Return the (X, Y) coordinate for the center point of the cell that contains the specified text.  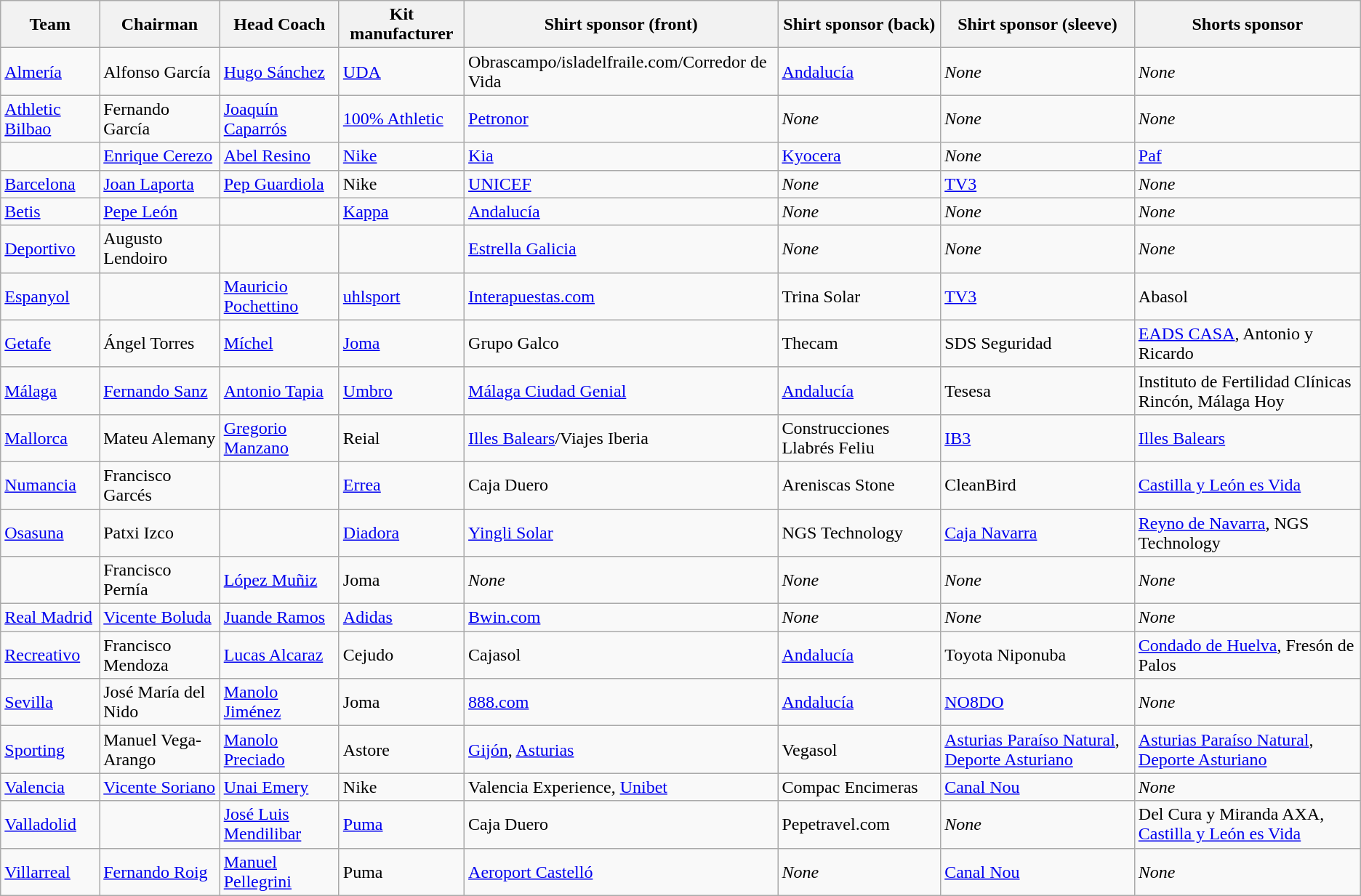
Joaquín Caparrós (279, 119)
Barcelona (50, 184)
Vicente Soriano (160, 787)
Cejudo (401, 655)
Ángel Torres (160, 343)
Francisco Garcés (160, 485)
Cajasol (621, 655)
UDA (401, 71)
NGS Technology (859, 532)
Toyota Niponuba (1038, 655)
Valencia (50, 787)
Fernando Sanz (160, 391)
Manuel Vega-Arango (160, 750)
Compac Encimeras (859, 787)
Lucas Alcaraz (279, 655)
Pep Guardiola (279, 184)
Petronor (621, 119)
Head Coach (279, 25)
Villarreal (50, 872)
Osasuna (50, 532)
Areniscas Stone (859, 485)
Getafe (50, 343)
Athletic Bilbao (50, 119)
Patxi Izco (160, 532)
López Muñiz (279, 580)
Trina Solar (859, 296)
Kyocera (859, 156)
Reial (401, 437)
Joan Laporta (160, 184)
Team (50, 25)
IB3 (1038, 437)
Málaga (50, 391)
Espanyol (50, 296)
Fernando Roig (160, 872)
Kia (621, 156)
Mallorca (50, 437)
Mauricio Pochettino (279, 296)
NO8DO (1038, 702)
Illes Balears/Viajes Iberia (621, 437)
Chairman (160, 25)
Almería (50, 71)
Tesesa (1038, 391)
José Luis Mendilibar (279, 824)
Antonio Tapia (279, 391)
Paf (1248, 156)
Estrella Galicia (621, 249)
Abel Resino (279, 156)
Adidas (401, 618)
Pepe León (160, 211)
Yingli Solar (621, 532)
Vegasol (859, 750)
Umbro (401, 391)
Enrique Cerezo (160, 156)
Condado de Huelva, Fresón de Palos (1248, 655)
888.com (621, 702)
Pepetravel.com (859, 824)
Illes Balears (1248, 437)
Shorts sponsor (1248, 25)
Manolo Preciado (279, 750)
Manolo Jiménez (279, 702)
Aeroport Castelló (621, 872)
100% Athletic (401, 119)
Reyno de Navarra, NGS Technology (1248, 532)
Diadora (401, 532)
Manuel Pellegrini (279, 872)
Caja Navarra (1038, 532)
Castilla y León es Vida (1248, 485)
Interapuestas.com (621, 296)
Numancia (50, 485)
Obrascampo/isladelfraile.com/Corredor de Vida (621, 71)
Valladolid (50, 824)
Betis (50, 211)
Deportivo (50, 249)
Grupo Galco (621, 343)
Augusto Lendoiro (160, 249)
Míchel (279, 343)
Sevilla (50, 702)
Real Madrid (50, 618)
UNICEF (621, 184)
Construcciones Llabrés Feliu (859, 437)
José María del Nido (160, 702)
Shirt sponsor (front) (621, 25)
Fernando García (160, 119)
Sporting (50, 750)
Francisco Pernía (160, 580)
Francisco Mendoza (160, 655)
Kappa (401, 211)
Alfonso García (160, 71)
Valencia Experience, Unibet (621, 787)
Juande Ramos (279, 618)
Instituto de Fertilidad Clínicas Rincón, Málaga Hoy (1248, 391)
SDS Seguridad (1038, 343)
Del Cura y Miranda AXA, Castilla y León es Vida (1248, 824)
EADS CASA, Antonio y Ricardo (1248, 343)
Málaga Ciudad Genial (621, 391)
CleanBird (1038, 485)
Unai Emery (279, 787)
Mateu Alemany (160, 437)
Shirt sponsor (back) (859, 25)
Hugo Sánchez (279, 71)
Errea (401, 485)
Thecam (859, 343)
Astore (401, 750)
uhlsport (401, 296)
Abasol (1248, 296)
Recreativo (50, 655)
Gijón, Asturias (621, 750)
Gregorio Manzano (279, 437)
Vicente Boluda (160, 618)
Bwin.com (621, 618)
Shirt sponsor (sleeve) (1038, 25)
Kit manufacturer (401, 25)
